Search for the cell housing the specified text and yield its (X, Y) center coordinate. 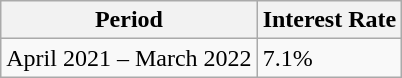
Period (129, 20)
April 2021 – March 2022 (129, 58)
7.1% (330, 58)
Interest Rate (330, 20)
